Extract the [X, Y] coordinate from the center of the cell holding the provided text.  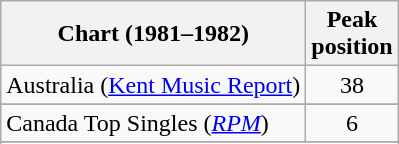
Australia (Kent Music Report) [154, 85]
6 [352, 123]
38 [352, 85]
Peakposition [352, 34]
Chart (1981–1982) [154, 34]
Canada Top Singles (RPM) [154, 123]
